Return the (x, y) coordinate for the center point of the cell that contains the specified text.  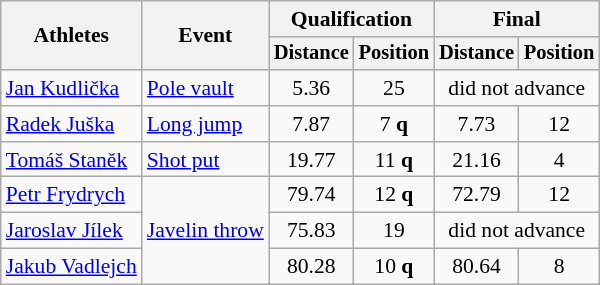
Javelin throw (206, 230)
7.87 (312, 124)
Petr Frydrych (72, 195)
Event (206, 36)
Jan Kudlička (72, 88)
8 (559, 267)
Athletes (72, 36)
Jakub Vadlejch (72, 267)
4 (559, 160)
Shot put (206, 160)
Final (516, 19)
11 q (394, 160)
79.74 (312, 195)
19 (394, 231)
72.79 (476, 195)
80.28 (312, 267)
Jaroslav Jílek (72, 231)
80.64 (476, 267)
Pole vault (206, 88)
Radek Juška (72, 124)
75.83 (312, 231)
19.77 (312, 160)
5.36 (312, 88)
25 (394, 88)
7.73 (476, 124)
10 q (394, 267)
12 q (394, 195)
Long jump (206, 124)
21.16 (476, 160)
Tomáš Staněk (72, 160)
7 q (394, 124)
Qualification (352, 19)
